From the cell containing the given text, extract its center point as [X, Y] coordinate. 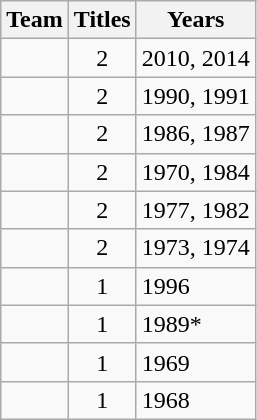
2010, 2014 [196, 58]
Years [196, 20]
1996 [196, 286]
1973, 1974 [196, 248]
Titles [102, 20]
Team [35, 20]
1990, 1991 [196, 96]
1970, 1984 [196, 172]
1986, 1987 [196, 134]
1977, 1982 [196, 210]
1969 [196, 362]
1968 [196, 400]
1989* [196, 324]
